Return [x, y] of the center of cell containing provided text 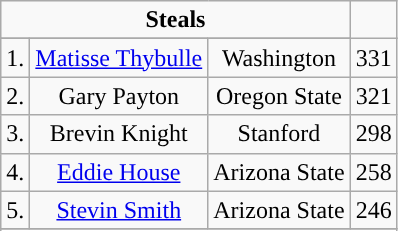
298 [374, 134]
331 [374, 58]
3. [16, 134]
Washington [279, 58]
Gary Payton [119, 96]
321 [374, 96]
Brevin Knight [119, 134]
Stanford [279, 134]
Oregon State [279, 96]
2. [16, 96]
5. [16, 210]
Stevin Smith [119, 210]
1. [16, 58]
Eddie House [119, 172]
Matisse Thybulle [119, 58]
4. [16, 172]
258 [374, 172]
Steals [176, 20]
246 [374, 210]
